Output the (x, y) coordinate of the center of the cell containing the given text.  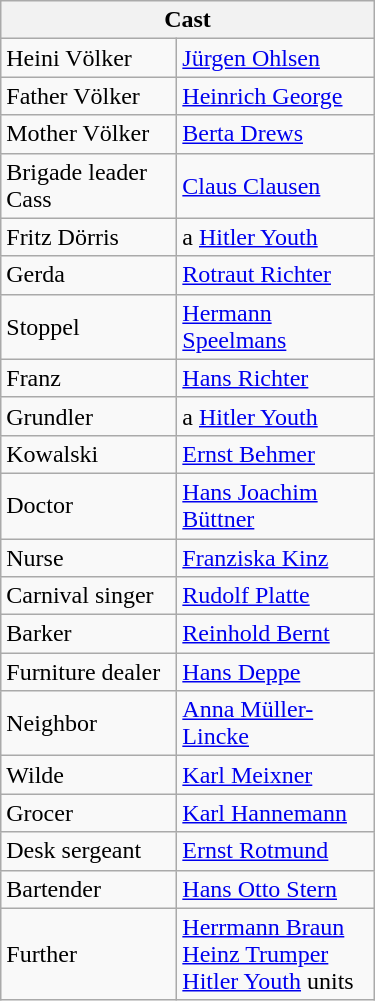
Hans Joachim Büttner (276, 506)
Father Völker (89, 96)
Berta Drews (276, 134)
Brigade leader Cass (89, 186)
Barker (89, 634)
Jürgen Ohlsen (276, 58)
Stoppel (89, 326)
Hans Otto Stern (276, 889)
Claus Clausen (276, 186)
Heini Völker (89, 58)
Herrmann BraunHeinz TrumperHitler Youth units (276, 954)
Ernst Behmer (276, 454)
Reinhold Bernt (276, 634)
Rudolf Platte (276, 596)
Hans Deppe (276, 672)
Grundler (89, 416)
Nurse (89, 557)
Anna Müller-Lincke (276, 724)
Rotraut Richter (276, 275)
Doctor (89, 506)
Gerda (89, 275)
Further (89, 954)
Bartender (89, 889)
Carnival singer (89, 596)
Fritz Dörris (89, 237)
Franziska Kinz (276, 557)
Neighbor (89, 724)
Kowalski (89, 454)
Heinrich George (276, 96)
Hermann Speelmans (276, 326)
Ernst Rotmund (276, 851)
Furniture dealer (89, 672)
Wilde (89, 775)
Grocer (89, 813)
Karl Meixner (276, 775)
Desk sergeant (89, 851)
Mother Völker (89, 134)
Cast (188, 20)
Franz (89, 378)
Hans Richter (276, 378)
Karl Hannemann (276, 813)
